Return [x, y] of the center of cell containing provided text 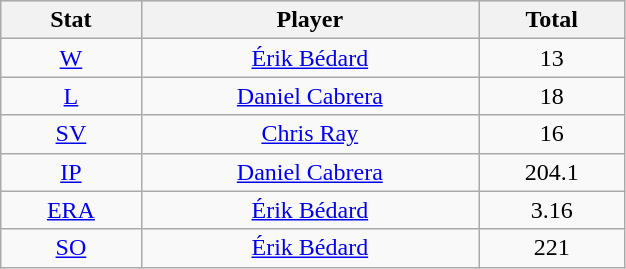
16 [552, 134]
IP [71, 172]
SO [71, 248]
W [71, 58]
13 [552, 58]
Player [310, 20]
Chris Ray [310, 134]
SV [71, 134]
Total [552, 20]
Stat [71, 20]
221 [552, 248]
L [71, 96]
18 [552, 96]
204.1 [552, 172]
3.16 [552, 210]
ERA [71, 210]
